For the text-containing cell, return its midpoint in [x, y] coordinate format. 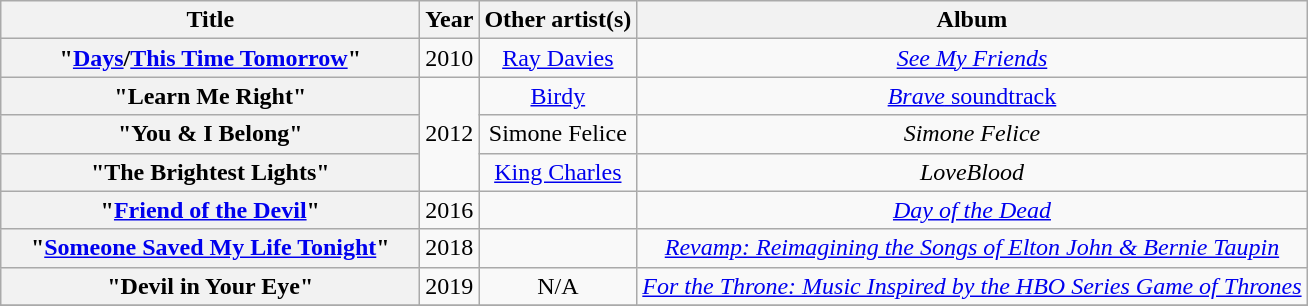
"Friend of the Devil" [210, 210]
2018 [450, 248]
2019 [450, 286]
"The Brightest Lights" [210, 172]
Revamp: Reimagining the Songs of Elton John & Bernie Taupin [972, 248]
See My Friends [972, 58]
King Charles [558, 172]
For the Throne: Music Inspired by the HBO Series Game of Thrones [972, 286]
Album [972, 20]
Ray Davies [558, 58]
Title [210, 20]
2016 [450, 210]
N/A [558, 286]
"Devil in Your Eye" [210, 286]
Year [450, 20]
Other artist(s) [558, 20]
2012 [450, 134]
"You & I Belong" [210, 134]
Brave soundtrack [972, 96]
Birdy [558, 96]
LoveBlood [972, 172]
Day of the Dead [972, 210]
"Learn Me Right" [210, 96]
2010 [450, 58]
"Someone Saved My Life Tonight" [210, 248]
"Days/This Time Tomorrow" [210, 58]
